Find where the given text appears and provide that cell's center as [X, Y] coordinate. 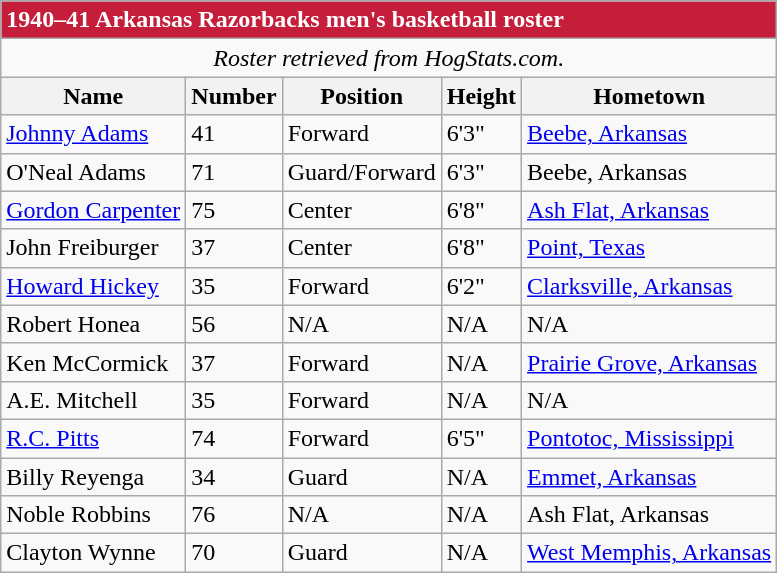
Emmet, Arkansas [650, 477]
John Freiburger [94, 248]
West Memphis, Arkansas [650, 553]
Roster retrieved from HogStats.com. [389, 58]
Name [94, 96]
Clarksville, Arkansas [650, 286]
Noble Robbins [94, 515]
70 [234, 553]
Robert Honea [94, 324]
Billy Reyenga [94, 477]
76 [234, 515]
Prairie Grove, Arkansas [650, 362]
Hometown [650, 96]
Point, Texas [650, 248]
Johnny Adams [94, 134]
6'2" [481, 286]
56 [234, 324]
Guard/Forward [362, 172]
Howard Hickey [94, 286]
74 [234, 438]
Clayton Wynne [94, 553]
41 [234, 134]
71 [234, 172]
A.E. Mitchell [94, 400]
34 [234, 477]
Pontotoc, Mississippi [650, 438]
R.C. Pitts [94, 438]
O'Neal Adams [94, 172]
Ken McCormick [94, 362]
6'5" [481, 438]
Height [481, 96]
Gordon Carpenter [94, 210]
75 [234, 210]
Position [362, 96]
Number [234, 96]
1940–41 Arkansas Razorbacks men's basketball roster [389, 20]
